Determine the [x, y] coordinate at the center of the cell enclosing the given text.  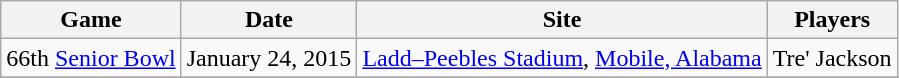
January 24, 2015 [269, 58]
Players [832, 20]
Game [91, 20]
Site [562, 20]
Tre' Jackson [832, 58]
Date [269, 20]
Ladd–Peebles Stadium, Mobile, Alabama [562, 58]
66th Senior Bowl [91, 58]
